Return (X, Y) of the center of cell containing provided text 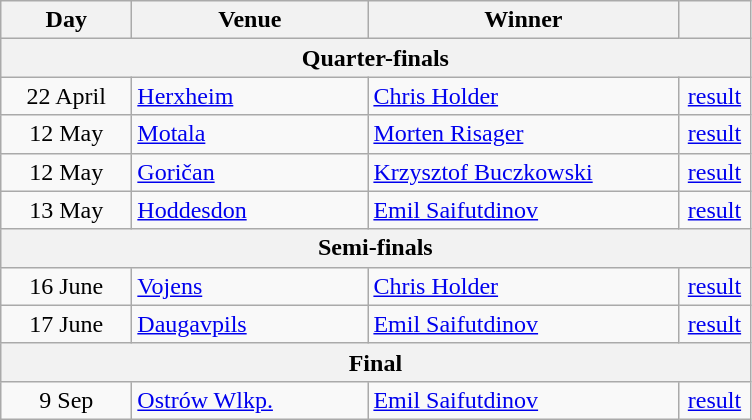
Winner (524, 20)
17 June (66, 324)
Ostrów Wlkp. (250, 400)
13 May (66, 210)
22 April (66, 96)
Vojens (250, 286)
Herxheim (250, 96)
Daugavpils (250, 324)
9 Sep (66, 400)
16 June (66, 286)
Semi-finals (376, 248)
Goričan (250, 172)
Final (376, 362)
Hoddesdon (250, 210)
Morten Risager (524, 134)
Motala (250, 134)
Day (66, 20)
Krzysztof Buczkowski (524, 172)
Venue (250, 20)
Quarter-finals (376, 58)
